From the cell containing the given text, extract its center point as (X, Y) coordinate. 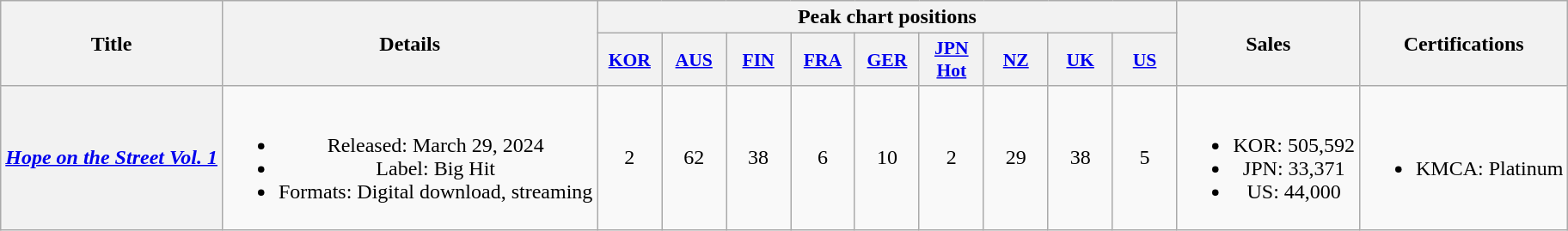
5 (1145, 158)
Sales (1268, 43)
UK (1080, 60)
KMCA: Platinum (1463, 158)
AUS (695, 60)
29 (1016, 158)
KOR (629, 60)
KOR: 505,592JPN: 33,371US: 44,000 (1268, 158)
Released: March 29, 2024Label: Big HitFormats: Digital download, streaming (409, 158)
JPNHot (951, 60)
62 (695, 158)
6 (824, 158)
FIN (758, 60)
Hope on the Street Vol. 1 (112, 158)
NZ (1016, 60)
Title (112, 43)
Peak chart positions (887, 17)
Certifications (1463, 43)
10 (887, 158)
Details (409, 43)
FRA (824, 60)
GER (887, 60)
US (1145, 60)
